From the cell containing the given text, extract its center point as [X, Y] coordinate. 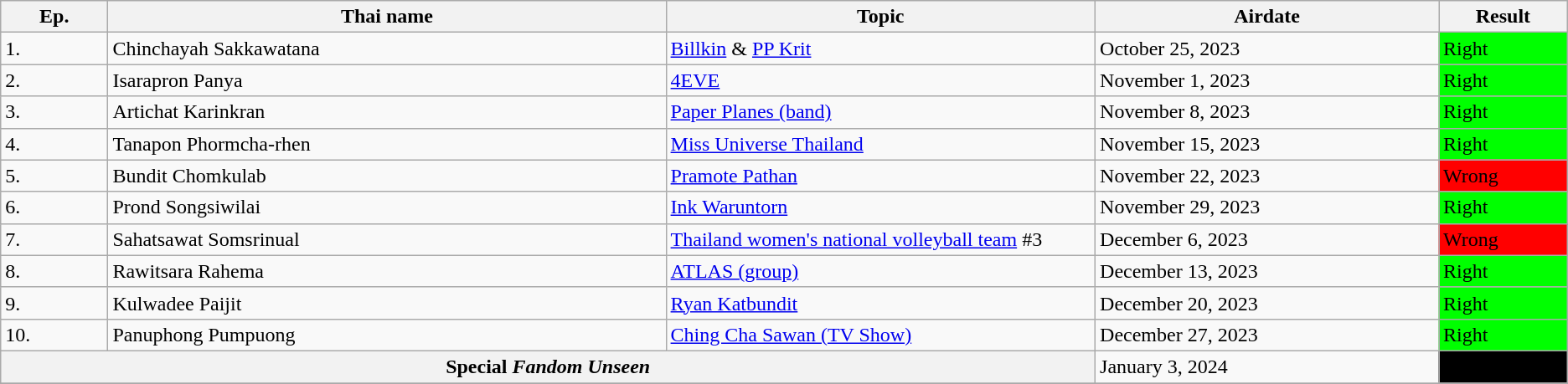
Bundit Chomkulab [387, 176]
Artichat Karinkran [387, 112]
November 1, 2023 [1267, 80]
Tanapon Phormcha-rhen [387, 144]
December 27, 2023 [1267, 335]
Special Fandom Unseen [548, 366]
Isarapron Panya [387, 80]
Thailand women's national volleyball team #3 [880, 239]
Rawitsara Rahema [387, 271]
January 3, 2024 [1267, 366]
4. [54, 144]
Miss Universe Thailand [880, 144]
9. [54, 303]
Billkin & PP Krit [880, 49]
Paper Planes (band) [880, 112]
4EVE [880, 80]
7. [54, 239]
1. [54, 49]
October 25, 2023 [1267, 49]
Airdate [1267, 17]
November 15, 2023 [1267, 144]
Result [1504, 17]
December 6, 2023 [1267, 239]
November 22, 2023 [1267, 176]
2. [54, 80]
Panuphong Pumpuong [387, 335]
Ep. [54, 17]
Sahatsawat Somsrinual [387, 239]
Ching Cha Sawan (TV Show) [880, 335]
Pramote Pathan [880, 176]
Thai name [387, 17]
6. [54, 207]
8. [54, 271]
December 20, 2023 [1267, 303]
Ink Waruntorn [880, 207]
Kulwadee Paijit [387, 303]
November 29, 2023 [1267, 207]
November 8, 2023 [1267, 112]
December 13, 2023 [1267, 271]
10. [54, 335]
ATLAS (group) [880, 271]
Chinchayah Sakkawatana [387, 49]
3. [54, 112]
Ryan Katbundit [880, 303]
5. [54, 176]
Topic [880, 17]
Prond Songsiwilai [387, 207]
